Return the [x, y] coordinate for the center point of the cell that contains the specified text.  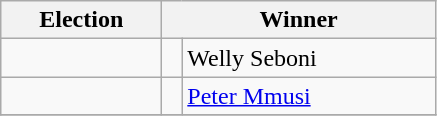
Election [82, 20]
Winner [299, 20]
Welly Seboni [309, 58]
Peter Mmusi [309, 96]
